Pinpoint the cell where the given text exists, returning its (X, Y) midpoint coordinate. 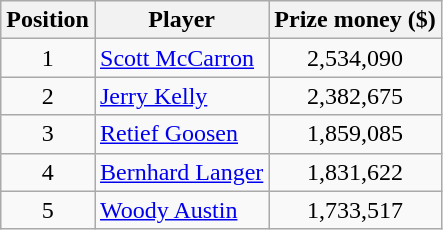
4 (48, 172)
1,733,517 (355, 210)
1,831,622 (355, 172)
3 (48, 134)
Position (48, 20)
2,534,090 (355, 58)
Scott McCarron (181, 58)
Player (181, 20)
5 (48, 210)
Bernhard Langer (181, 172)
Prize money ($) (355, 20)
Woody Austin (181, 210)
1 (48, 58)
2 (48, 96)
2,382,675 (355, 96)
Retief Goosen (181, 134)
1,859,085 (355, 134)
Jerry Kelly (181, 96)
